Return (x, y) of the center of cell containing provided text 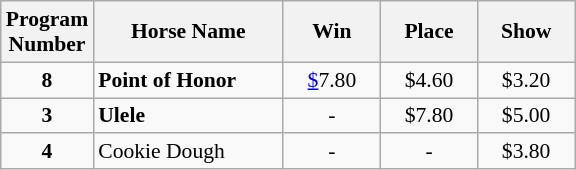
$4.60 (428, 80)
Ulele (188, 116)
Horse Name (188, 32)
$5.00 (526, 116)
4 (47, 152)
Cookie Dough (188, 152)
$3.80 (526, 152)
Show (526, 32)
Place (428, 32)
3 (47, 116)
$3.20 (526, 80)
Point of Honor (188, 80)
8 (47, 80)
Win (332, 32)
Program Number (47, 32)
